Find where the given text appears and provide that cell's center as (X, Y) coordinate. 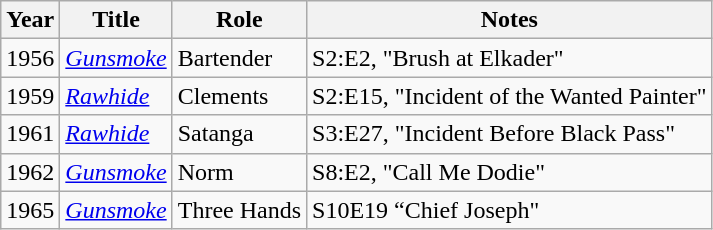
Norm (239, 172)
S3:E27, "Incident Before Black Pass" (510, 134)
Year (30, 20)
S10E19 “Chief Joseph" (510, 210)
Three Hands (239, 210)
Role (239, 20)
Notes (510, 20)
1961 (30, 134)
1956 (30, 58)
1965 (30, 210)
S2:E15, "Incident of the Wanted Painter" (510, 96)
Satanga (239, 134)
S8:E2, "Call Me Dodie" (510, 172)
1962 (30, 172)
Title (116, 20)
Clements (239, 96)
S2:E2, "Brush at Elkader" (510, 58)
Bartender (239, 58)
1959 (30, 96)
